Extract the (x, y) coordinate from the center of the cell holding the provided text.  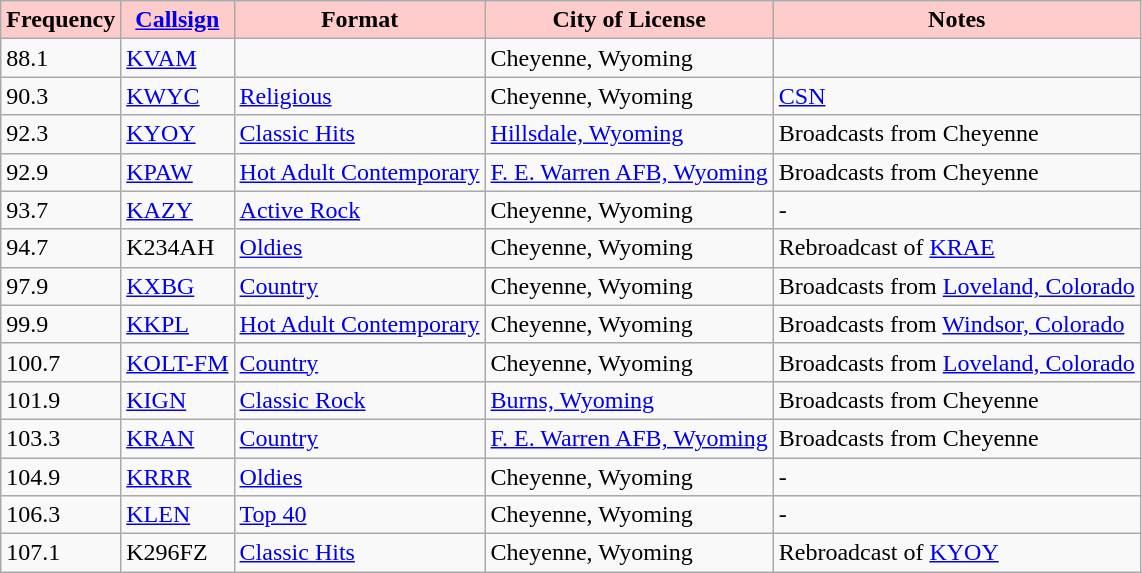
88.1 (61, 58)
99.9 (61, 324)
97.9 (61, 286)
KLEN (178, 515)
Notes (956, 20)
Rebroadcast of KYOY (956, 553)
K296FZ (178, 553)
Hillsdale, Wyoming (629, 134)
City of License (629, 20)
90.3 (61, 96)
Top 40 (360, 515)
Broadcasts from Windsor, Colorado (956, 324)
KRRR (178, 477)
Frequency (61, 20)
92.9 (61, 172)
Classic Rock (360, 400)
Rebroadcast of KRAE (956, 248)
Religious (360, 96)
Callsign (178, 20)
106.3 (61, 515)
101.9 (61, 400)
Burns, Wyoming (629, 400)
KPAW (178, 172)
KOLT-FM (178, 362)
KIGN (178, 400)
KWYC (178, 96)
KRAN (178, 438)
104.9 (61, 477)
KVAM (178, 58)
Format (360, 20)
KYOY (178, 134)
107.1 (61, 553)
KAZY (178, 210)
93.7 (61, 210)
Active Rock (360, 210)
CSN (956, 96)
100.7 (61, 362)
KKPL (178, 324)
92.3 (61, 134)
KXBG (178, 286)
103.3 (61, 438)
94.7 (61, 248)
K234AH (178, 248)
